Identify which cell holds the provided text, then report its (X, Y) central coordinate. 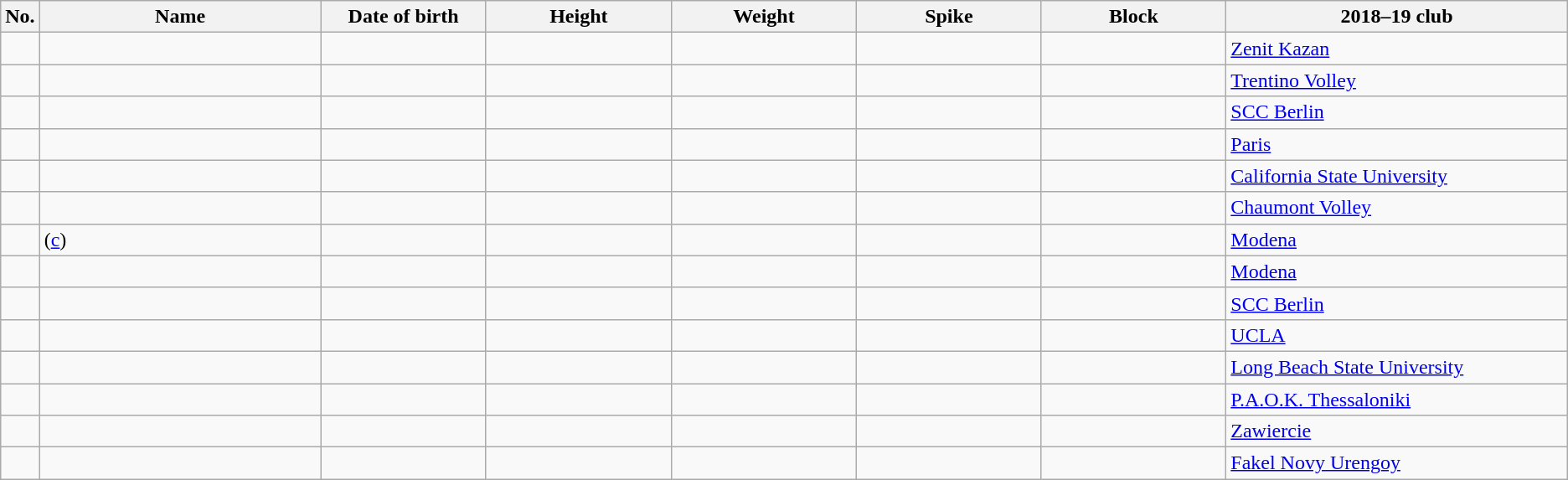
Long Beach State University (1397, 367)
UCLA (1397, 335)
Block (1134, 17)
Paris (1397, 144)
Fakel Novy Urengoy (1397, 463)
(c) (180, 240)
2018–19 club (1397, 17)
California State University (1397, 176)
Zenit Kazan (1397, 49)
Height (578, 17)
Name (180, 17)
Zawiercie (1397, 431)
P.A.O.K. Thessaloniki (1397, 400)
Spike (950, 17)
Weight (764, 17)
Trentino Volley (1397, 80)
Date of birth (404, 17)
Chaumont Volley (1397, 208)
No. (20, 17)
